Locate the cell with the specified text and output its (X, Y) center coordinate. 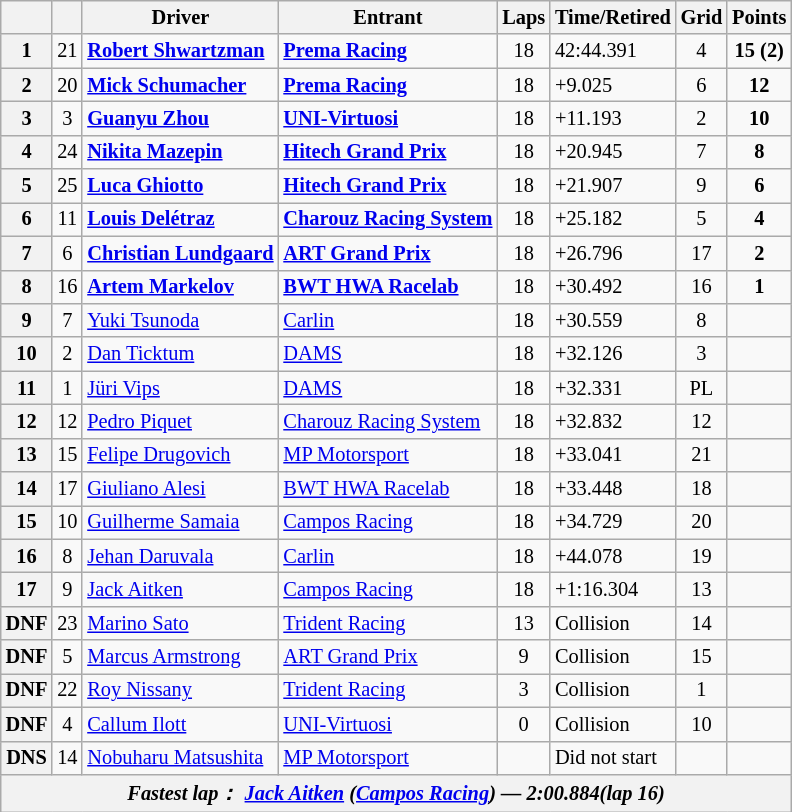
+11.193 (613, 118)
Fastest lap： Jack Aitken (Campos Racing) — 2:00.884(lap 16) (396, 792)
+20.945 (613, 152)
+9.025 (613, 85)
24 (67, 152)
23 (67, 623)
Artem Markelov (180, 287)
Marcus Armstrong (180, 657)
+44.078 (613, 556)
Guanyu Zhou (180, 118)
+21.907 (613, 186)
Points (759, 17)
Jüri Vips (180, 388)
Did not start (613, 758)
+30.492 (613, 287)
Guilherme Samaia (180, 522)
Robert Shwartzman (180, 51)
Dan Ticktum (180, 354)
Pedro Piquet (180, 421)
+32.832 (613, 421)
0 (524, 724)
Grid (702, 17)
42:44.391 (613, 51)
Felipe Drugovich (180, 455)
+30.559 (613, 320)
Entrant (388, 17)
Laps (524, 17)
Mick Schumacher (180, 85)
+26.796 (613, 253)
25 (67, 186)
+32.126 (613, 354)
Jehan Daruvala (180, 556)
DNS (27, 758)
+34.729 (613, 522)
Christian Lundgaard (180, 253)
+33.041 (613, 455)
+25.182 (613, 219)
19 (702, 556)
15 (2) (759, 51)
Time/Retired (613, 17)
+33.448 (613, 489)
22 (67, 690)
Callum Ilott (180, 724)
+1:16.304 (613, 589)
Nobuharu Matsushita (180, 758)
Louis Delétraz (180, 219)
Roy Nissany (180, 690)
+32.331 (613, 388)
Luca Ghiotto (180, 186)
Jack Aitken (180, 589)
Driver (180, 17)
PL (702, 388)
Nikita Mazepin (180, 152)
Giuliano Alesi (180, 489)
Yuki Tsunoda (180, 320)
Marino Sato (180, 623)
